Identify which cell holds the provided text, then report its (X, Y) central coordinate. 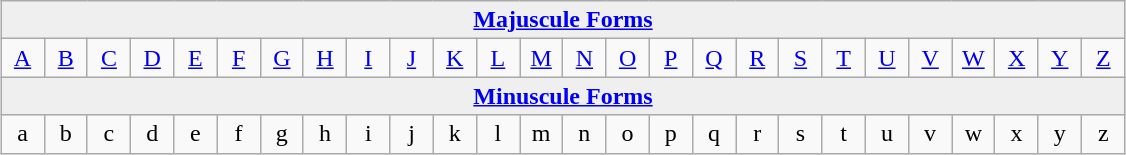
u (886, 134)
x (1016, 134)
N (584, 58)
a (22, 134)
k (454, 134)
z (1103, 134)
Q (714, 58)
v (930, 134)
q (714, 134)
p (670, 134)
j (412, 134)
X (1016, 58)
L (498, 58)
w (974, 134)
U (886, 58)
K (454, 58)
n (584, 134)
J (412, 58)
B (66, 58)
R (758, 58)
s (800, 134)
Majuscule Forms (563, 20)
Minuscule Forms (563, 96)
H (324, 58)
M (542, 58)
O (628, 58)
b (66, 134)
d (152, 134)
E (196, 58)
t (844, 134)
Z (1103, 58)
m (542, 134)
r (758, 134)
F (238, 58)
G (282, 58)
g (282, 134)
W (974, 58)
o (628, 134)
y (1060, 134)
f (238, 134)
I (368, 58)
P (670, 58)
C (108, 58)
e (196, 134)
A (22, 58)
i (368, 134)
D (152, 58)
Y (1060, 58)
h (324, 134)
l (498, 134)
c (108, 134)
S (800, 58)
T (844, 58)
V (930, 58)
